Determine the (x, y) coordinate at the center of the cell enclosing the given text.  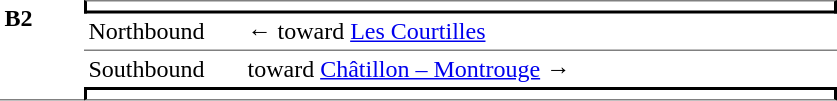
Northbound (164, 33)
Southbound (164, 69)
B2 (42, 50)
← toward Les Courtilles (540, 33)
toward Châtillon – Montrouge → (540, 69)
